Identify which cell holds the provided text, then report its (x, y) central coordinate. 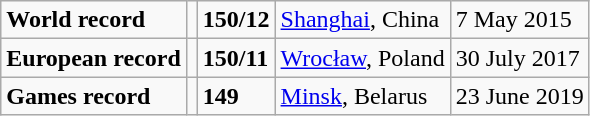
7 May 2015 (520, 20)
149 (236, 96)
150/11 (236, 58)
Shanghai, China (362, 20)
World record (94, 20)
150/12 (236, 20)
Minsk, Belarus (362, 96)
European record (94, 58)
30 July 2017 (520, 58)
23 June 2019 (520, 96)
Games record (94, 96)
Wrocław, Poland (362, 58)
